Identify which cell holds the provided text, then report its [X, Y] central coordinate. 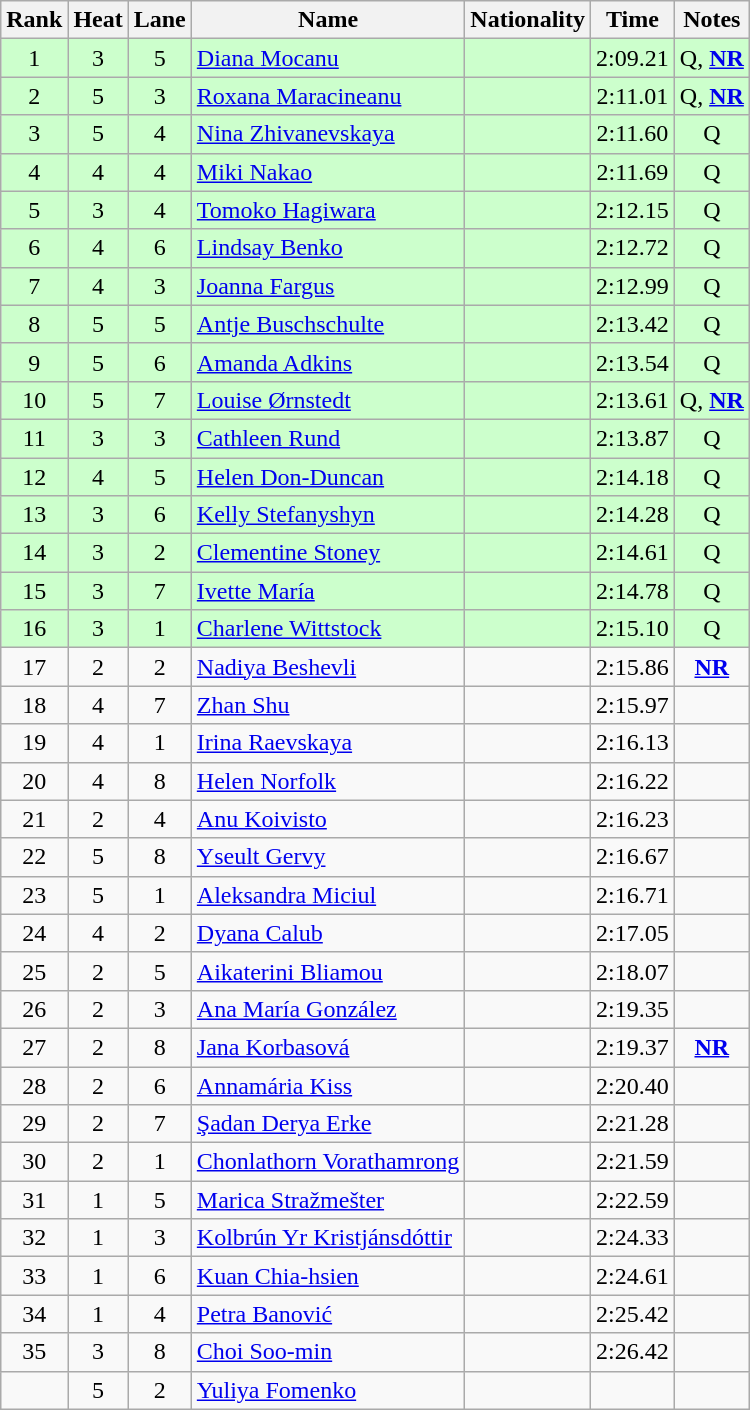
Aleksandra Miciul [328, 895]
Zhan Shu [328, 705]
24 [34, 933]
2:14.28 [633, 515]
Aikaterini Bliamou [328, 971]
Heat [98, 20]
2:09.21 [633, 58]
2:16.22 [633, 781]
Helen Norfolk [328, 781]
Yseult Gervy [328, 857]
25 [34, 971]
Kelly Stefanyshyn [328, 515]
13 [34, 515]
32 [34, 1238]
2:11.01 [633, 96]
2:13.42 [633, 324]
2:17.05 [633, 933]
Miki Nakao [328, 172]
2:14.61 [633, 553]
2:13.87 [633, 438]
2:15.10 [633, 629]
2:12.15 [633, 210]
2:11.69 [633, 172]
Tomoko Hagiwara [328, 210]
2:24.61 [633, 1276]
2:13.54 [633, 362]
Chonlathorn Vorathamrong [328, 1162]
Helen Don-Duncan [328, 477]
2:15.97 [633, 705]
34 [34, 1314]
15 [34, 591]
23 [34, 895]
Time [633, 20]
Antje Buschschulte [328, 324]
30 [34, 1162]
Diana Mocanu [328, 58]
21 [34, 819]
Annamária Kiss [328, 1085]
20 [34, 781]
28 [34, 1085]
2:21.59 [633, 1162]
Şadan Derya Erke [328, 1124]
Choi Soo-min [328, 1352]
2:22.59 [633, 1200]
35 [34, 1352]
2:24.33 [633, 1238]
19 [34, 743]
2:12.99 [633, 286]
Kuan Chia-hsien [328, 1276]
Roxana Maracineanu [328, 96]
2:14.18 [633, 477]
17 [34, 667]
26 [34, 1009]
2:26.42 [633, 1352]
16 [34, 629]
2:19.37 [633, 1047]
Amanda Adkins [328, 362]
Nationality [528, 20]
Kolbrún Yr Kristjánsdóttir [328, 1238]
Joanna Fargus [328, 286]
Marica Stražmešter [328, 1200]
Lane [160, 20]
2:13.61 [633, 400]
Jana Korbasová [328, 1047]
Petra Banović [328, 1314]
14 [34, 553]
Ivette María [328, 591]
31 [34, 1200]
2:19.35 [633, 1009]
Nadiya Beshevli [328, 667]
Rank [34, 20]
29 [34, 1124]
Clementine Stoney [328, 553]
9 [34, 362]
Cathleen Rund [328, 438]
2:15.86 [633, 667]
11 [34, 438]
Irina Raevskaya [328, 743]
10 [34, 400]
2:20.40 [633, 1085]
2:16.23 [633, 819]
2:25.42 [633, 1314]
12 [34, 477]
Notes [712, 20]
Lindsay Benko [328, 248]
Ana María González [328, 1009]
2:21.28 [633, 1124]
Dyana Calub [328, 933]
Name [328, 20]
Yuliya Fomenko [328, 1390]
18 [34, 705]
2:11.60 [633, 134]
2:16.13 [633, 743]
2:16.67 [633, 857]
2:12.72 [633, 248]
Nina Zhivanevskaya [328, 134]
Charlene Wittstock [328, 629]
2:16.71 [633, 895]
Louise Ørnstedt [328, 400]
22 [34, 857]
Anu Koivisto [328, 819]
2:18.07 [633, 971]
33 [34, 1276]
2:14.78 [633, 591]
27 [34, 1047]
